Search for the cell housing the specified text and yield its [X, Y] center coordinate. 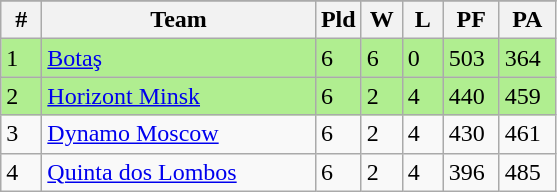
Pld [338, 20]
364 [527, 58]
W [382, 20]
396 [471, 172]
440 [471, 96]
# [22, 20]
3 [22, 134]
461 [527, 134]
Botaş [179, 58]
Quinta dos Lombos [179, 172]
PF [471, 20]
430 [471, 134]
PA [527, 20]
0 [422, 58]
Dynamo Moscow [179, 134]
Team [179, 20]
503 [471, 58]
Horizont Minsk [179, 96]
1 [22, 58]
L [422, 20]
459 [527, 96]
485 [527, 172]
